Output the (X, Y) coordinate of the center of the cell containing the given text.  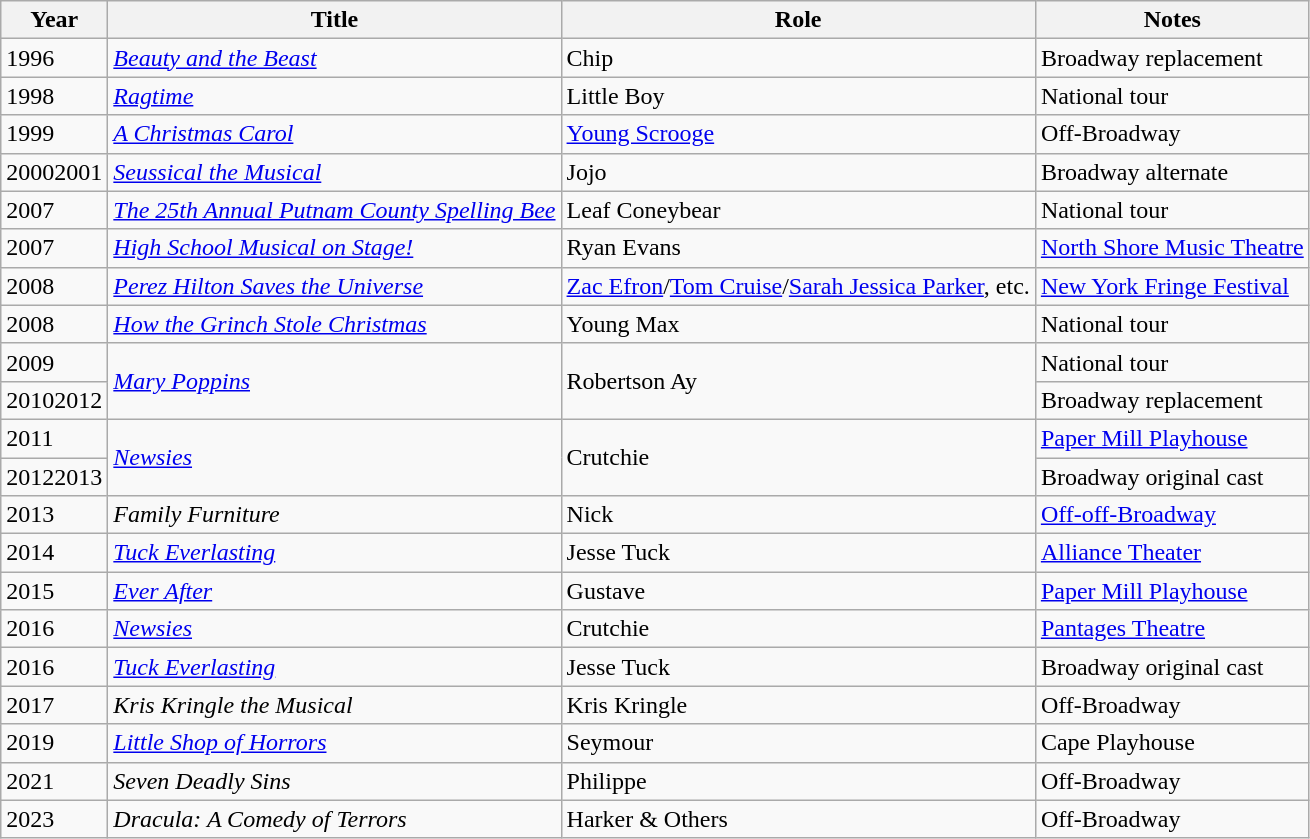
2013 (54, 515)
Seymour (798, 743)
Leaf Coneybear (798, 210)
20002001 (54, 172)
20122013 (54, 477)
1998 (54, 96)
Chip (798, 58)
North Shore Music Theatre (1172, 248)
2015 (54, 591)
2011 (54, 438)
1996 (54, 58)
Young Scrooge (798, 134)
2023 (54, 819)
Perez Hilton Saves the Universe (334, 286)
Role (798, 20)
Cape Playhouse (1172, 743)
2014 (54, 553)
Ragtime (334, 96)
High School Musical on Stage! (334, 248)
2019 (54, 743)
Family Furniture (334, 515)
Kris Kringle (798, 705)
Alliance Theater (1172, 553)
Jojo (798, 172)
20102012 (54, 400)
Off-off-Broadway (1172, 515)
Mary Poppins (334, 381)
Broadway alternate (1172, 172)
Pantages Theatre (1172, 629)
Philippe (798, 781)
Seussical the Musical (334, 172)
Gustave (798, 591)
How the Grinch Stole Christmas (334, 324)
Notes (1172, 20)
Little Boy (798, 96)
2017 (54, 705)
Zac Efron/Tom Cruise/Sarah Jessica Parker, etc. (798, 286)
Title (334, 20)
A Christmas Carol (334, 134)
Ryan Evans (798, 248)
Nick (798, 515)
New York Fringe Festival (1172, 286)
Young Max (798, 324)
Dracula: A Comedy of Terrors (334, 819)
The 25th Annual Putnam County Spelling Bee (334, 210)
Little Shop of Horrors (334, 743)
Year (54, 20)
1999 (54, 134)
2009 (54, 362)
Seven Deadly Sins (334, 781)
Kris Kringle the Musical (334, 705)
Ever After (334, 591)
Harker & Others (798, 819)
2021 (54, 781)
Beauty and the Beast (334, 58)
Robertson Ay (798, 381)
